Capture the cell that displays the provided text and extract its (X, Y) central coordinate. 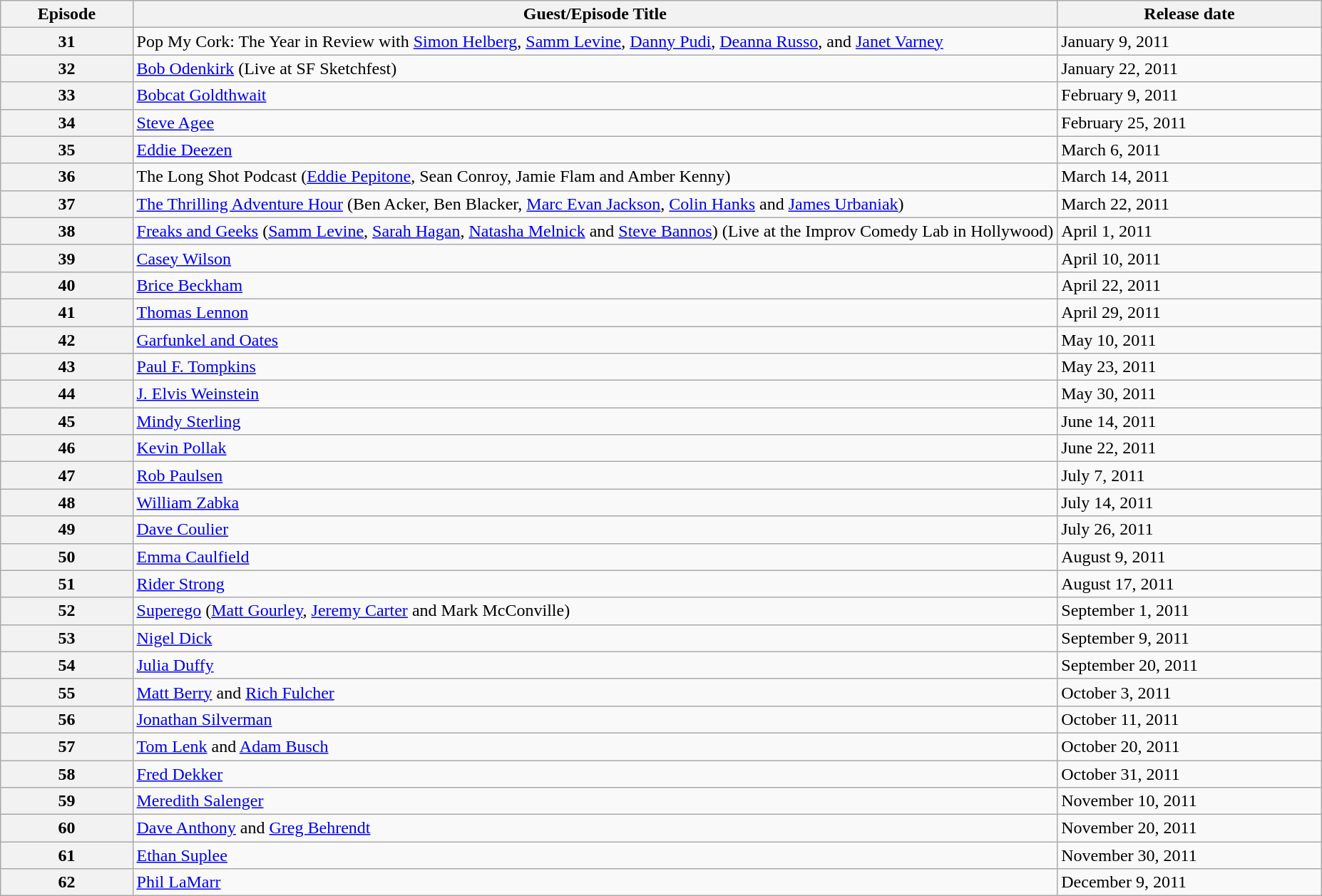
50 (67, 557)
46 (67, 448)
41 (67, 312)
Kevin Pollak (595, 448)
34 (67, 123)
Pop My Cork: The Year in Review with Simon Helberg, Samm Levine, Danny Pudi, Deanna Russo, and Janet Varney (595, 41)
Dave Anthony and Greg Behrendt (595, 828)
June 22, 2011 (1189, 448)
Fred Dekker (595, 773)
May 10, 2011 (1189, 340)
July 14, 2011 (1189, 503)
February 25, 2011 (1189, 123)
36 (67, 177)
Rob Paulsen (595, 475)
43 (67, 367)
Eddie Deezen (595, 150)
39 (67, 258)
Emma Caulfield (595, 557)
October 11, 2011 (1189, 719)
40 (67, 285)
Release date (1189, 14)
45 (67, 421)
J. Elvis Weinstein (595, 394)
November 10, 2011 (1189, 801)
March 6, 2011 (1189, 150)
Brice Beckham (595, 285)
48 (67, 503)
60 (67, 828)
55 (67, 692)
March 22, 2011 (1189, 204)
March 14, 2011 (1189, 177)
Superego (Matt Gourley, Jeremy Carter and Mark McConville) (595, 611)
44 (67, 394)
35 (67, 150)
April 22, 2011 (1189, 285)
May 30, 2011 (1189, 394)
54 (67, 665)
April 29, 2011 (1189, 312)
59 (67, 801)
38 (67, 231)
August 9, 2011 (1189, 557)
February 9, 2011 (1189, 96)
Thomas Lennon (595, 312)
42 (67, 340)
Tom Lenk and Adam Busch (595, 746)
33 (67, 96)
The Thrilling Adventure Hour (Ben Acker, Ben Blacker, Marc Evan Jackson, Colin Hanks and James Urbaniak) (595, 204)
September 20, 2011 (1189, 665)
62 (67, 882)
April 10, 2011 (1189, 258)
53 (67, 638)
October 20, 2011 (1189, 746)
April 1, 2011 (1189, 231)
Guest/Episode Title (595, 14)
37 (67, 204)
Rider Strong (595, 584)
July 7, 2011 (1189, 475)
Phil LaMarr (595, 882)
September 9, 2011 (1189, 638)
June 14, 2011 (1189, 421)
Jonathan Silverman (595, 719)
Steve Agee (595, 123)
Ethan Suplee (595, 855)
October 3, 2011 (1189, 692)
Casey Wilson (595, 258)
Dave Coulier (595, 530)
31 (67, 41)
58 (67, 773)
57 (67, 746)
September 1, 2011 (1189, 611)
Meredith Salenger (595, 801)
Garfunkel and Oates (595, 340)
47 (67, 475)
Mindy Sterling (595, 421)
November 30, 2011 (1189, 855)
61 (67, 855)
Bob Odenkirk (Live at SF Sketchfest) (595, 68)
May 23, 2011 (1189, 367)
52 (67, 611)
Paul F. Tompkins (595, 367)
July 26, 2011 (1189, 530)
Freaks and Geeks (Samm Levine, Sarah Hagan, Natasha Melnick and Steve Bannos) (Live at the Improv Comedy Lab in Hollywood) (595, 231)
Julia Duffy (595, 665)
Nigel Dick (595, 638)
January 9, 2011 (1189, 41)
49 (67, 530)
December 9, 2011 (1189, 882)
The Long Shot Podcast (Eddie Pepitone, Sean Conroy, Jamie Flam and Amber Kenny) (595, 177)
November 20, 2011 (1189, 828)
Bobcat Goldthwait (595, 96)
32 (67, 68)
October 31, 2011 (1189, 773)
William Zabka (595, 503)
56 (67, 719)
January 22, 2011 (1189, 68)
Episode (67, 14)
51 (67, 584)
Matt Berry and Rich Fulcher (595, 692)
August 17, 2011 (1189, 584)
